Return the [x, y] coordinate for the center point of the cell that contains the specified text.  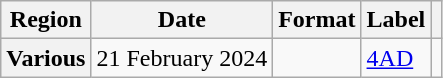
Label [396, 20]
4AD [396, 58]
Region [46, 20]
Various [46, 58]
Format [317, 20]
Date [182, 20]
21 February 2024 [182, 58]
